Provide the (X, Y) coordinate of the cell's center where the given text is located.  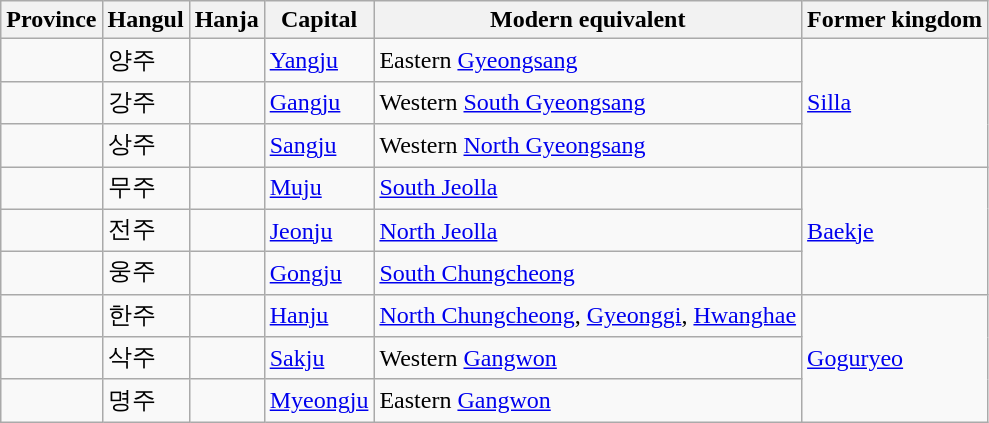
Gangju (319, 102)
North Jeolla (588, 230)
무주 (146, 188)
웅주 (146, 274)
Yangju (319, 60)
Eastern Gyeongsang (588, 60)
강주 (146, 102)
Sakju (319, 358)
Capital (319, 20)
Western North Gyeongsang (588, 146)
Hangul (146, 20)
Hanju (319, 316)
North Chungcheong, Gyeonggi, Hwanghae (588, 316)
Western South Gyeongsang (588, 102)
상주 (146, 146)
Province (52, 20)
Myeongju (319, 400)
Modern equivalent (588, 20)
명주 (146, 400)
Jeonju (319, 230)
Western Gangwon (588, 358)
한주 (146, 316)
South Jeolla (588, 188)
Eastern Gangwon (588, 400)
Muju (319, 188)
삭주 (146, 358)
Sangju (319, 146)
전주 (146, 230)
Gongju (319, 274)
Former kingdom (895, 20)
Hanja (226, 20)
South Chungcheong (588, 274)
Baekje (895, 230)
Goguryeo (895, 358)
양주 (146, 60)
Silla (895, 103)
